Output the [x, y] coordinate of the center of the cell containing the given text.  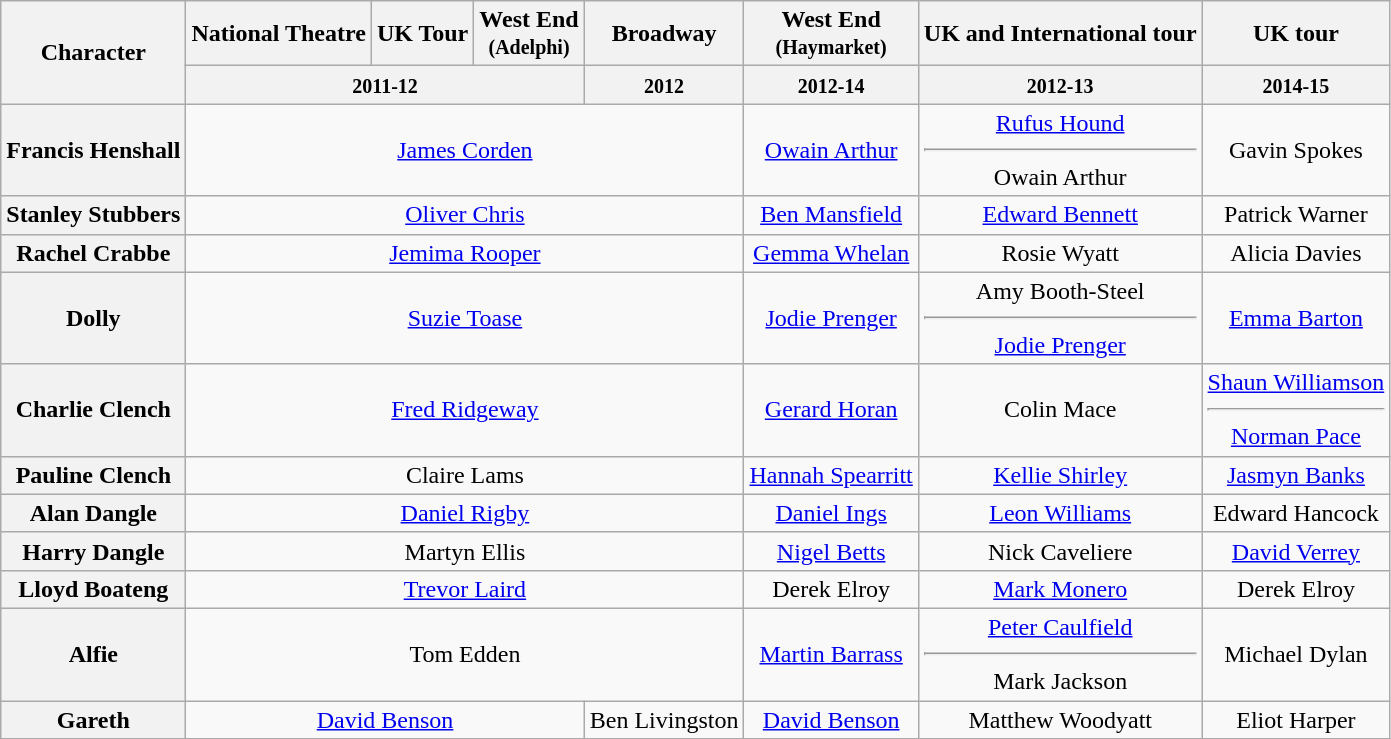
2011-12 [385, 85]
Eliot Harper [1296, 719]
Broadway [664, 34]
Jemima Rooper [465, 253]
UK Tour [422, 34]
Daniel Ings [831, 513]
Charlie Clench [94, 410]
Alicia Davies [1296, 253]
Amy Booth-SteelJodie Prenger [1060, 318]
Harry Dangle [94, 551]
UK and International tour [1060, 34]
Alan Dangle [94, 513]
2012 [664, 85]
Patrick Warner [1296, 215]
Michael Dylan [1296, 654]
Gemma Whelan [831, 253]
Lloyd Boateng [94, 589]
Gavin Spokes [1296, 150]
West End(Haymarket) [831, 34]
Edward Bennett [1060, 215]
Emma Barton [1296, 318]
Character [94, 52]
Trevor Laird [465, 589]
Shaun WilliamsonNorman Pace [1296, 410]
Suzie Toase [465, 318]
Ben Livingston [664, 719]
Francis Henshall [94, 150]
Matthew Woodyatt [1060, 719]
Edward Hancock [1296, 513]
Claire Lams [465, 475]
National Theatre [279, 34]
Dolly [94, 318]
Nick Caveliere [1060, 551]
Colin Mace [1060, 410]
Jodie Prenger [831, 318]
Fred Ridgeway [465, 410]
West End(Adelphi) [529, 34]
Hannah Spearritt [831, 475]
Rachel Crabbe [94, 253]
Tom Edden [465, 654]
UK tour [1296, 34]
Nigel Betts [831, 551]
Martyn Ellis [465, 551]
Peter CaulfieldMark Jackson [1060, 654]
Martin Barrass [831, 654]
Gerard Horan [831, 410]
2012-14 [831, 85]
Gareth [94, 719]
James Corden [465, 150]
Stanley Stubbers [94, 215]
Rosie Wyatt [1060, 253]
Ben Mansfield [831, 215]
2014-15 [1296, 85]
Mark Monero [1060, 589]
Jasmyn Banks [1296, 475]
Oliver Chris [465, 215]
Leon Williams [1060, 513]
Pauline Clench [94, 475]
David Verrey [1296, 551]
Alfie [94, 654]
Owain Arthur [831, 150]
2012-13 [1060, 85]
Rufus HoundOwain Arthur [1060, 150]
Daniel Rigby [465, 513]
Kellie Shirley [1060, 475]
